Detect which cell encompasses the target text, then output its [X, Y] center coordinate. 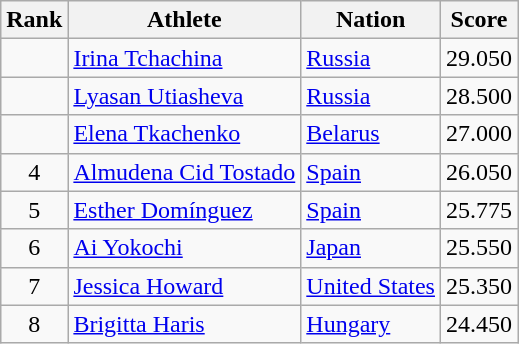
25.550 [478, 248]
26.050 [478, 172]
8 [34, 324]
Japan [371, 248]
25.350 [478, 286]
Brigitta Haris [184, 324]
Rank [34, 20]
5 [34, 210]
Esther Domínguez [184, 210]
Score [478, 20]
29.050 [478, 58]
4 [34, 172]
7 [34, 286]
Lyasan Utiasheva [184, 96]
Elena Tkachenko [184, 134]
6 [34, 248]
24.450 [478, 324]
United States [371, 286]
Belarus [371, 134]
Jessica Howard [184, 286]
Ai Yokochi [184, 248]
27.000 [478, 134]
Athlete [184, 20]
Almudena Cid Tostado [184, 172]
25.775 [478, 210]
Hungary [371, 324]
Irina Tchachina [184, 58]
Nation [371, 20]
28.500 [478, 96]
